Identify which cell holds the provided text, then report its (X, Y) central coordinate. 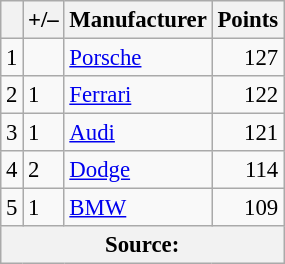
4 (12, 170)
109 (248, 208)
122 (248, 95)
127 (248, 58)
Dodge (138, 170)
114 (248, 170)
Porsche (138, 58)
Manufacturer (138, 20)
5 (12, 208)
Audi (138, 133)
121 (248, 133)
+/– (44, 20)
Points (248, 20)
Source: (142, 245)
BMW (138, 208)
Ferrari (138, 95)
3 (12, 133)
